Provide the (x, y) coordinate of the cell's center where the given text is located.  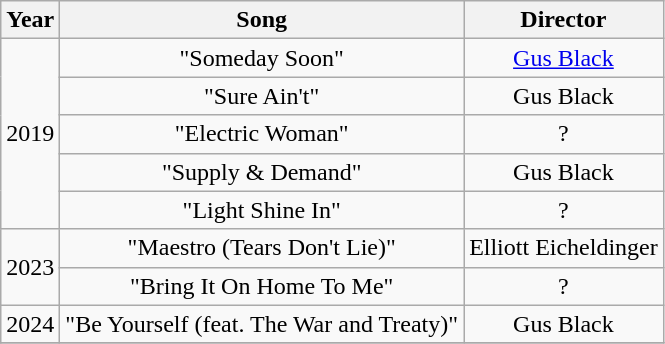
"Maestro (Tears Don't Lie)" (262, 248)
2019 (30, 134)
"Electric Woman" (262, 134)
2023 (30, 267)
Elliott Eicheldinger (564, 248)
"Bring It On Home To Me" (262, 286)
"Someday Soon" (262, 58)
"Sure Ain't" (262, 96)
Director (564, 20)
"Light Shine In" (262, 210)
"Be Yourself (feat. The War and Treaty)" (262, 324)
"Supply & Demand" (262, 172)
Year (30, 20)
Song (262, 20)
2024 (30, 324)
